Extract the [X, Y] coordinate from the center of the cell holding the provided text.  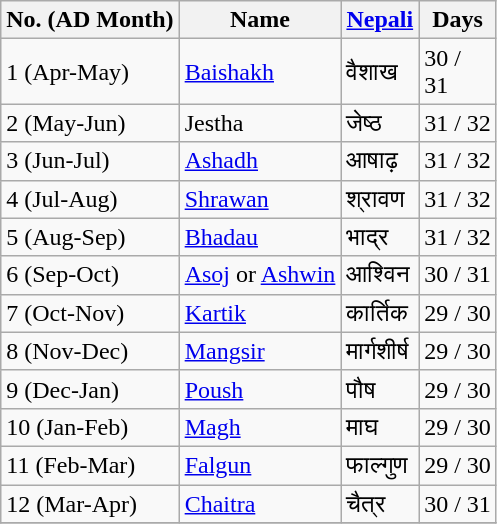
No. (AD Month) [90, 20]
चैत्र [380, 503]
5 (Aug-Sep) [90, 237]
जेष्ठ [380, 123]
11 (Feb-Mar) [90, 465]
Magh [260, 427]
Ashadh [260, 161]
Shrawan [260, 199]
2 (May-Jun) [90, 123]
Falgun [260, 465]
माघ [380, 427]
Poush [260, 389]
Kartik [260, 313]
Name [260, 20]
7 (Oct-Nov) [90, 313]
9 (Dec-Jan) [90, 389]
12 (Mar-Apr) [90, 503]
वैशाख [380, 72]
Bhadau [260, 237]
6 (Sep-Oct) [90, 275]
Chaitra [260, 503]
आषाढ़ [380, 161]
फाल्गुण [380, 465]
Jestha [260, 123]
Asoj or Ashwin [260, 275]
पौष [380, 389]
Nepali [380, 20]
Days [458, 20]
श्रावण [380, 199]
30 /31 [458, 72]
मार्गशीर्ष [380, 351]
कार्तिक [380, 313]
10 (Jan-Feb) [90, 427]
1 (Apr-May) [90, 72]
4 (Jul-Aug) [90, 199]
3 (Jun-Jul) [90, 161]
आश्विन [380, 275]
8 (Nov-Dec) [90, 351]
Baishakh [260, 72]
भाद्र [380, 237]
Mangsir [260, 351]
